Extract the [x, y] coordinate from the center of the cell holding the provided text.  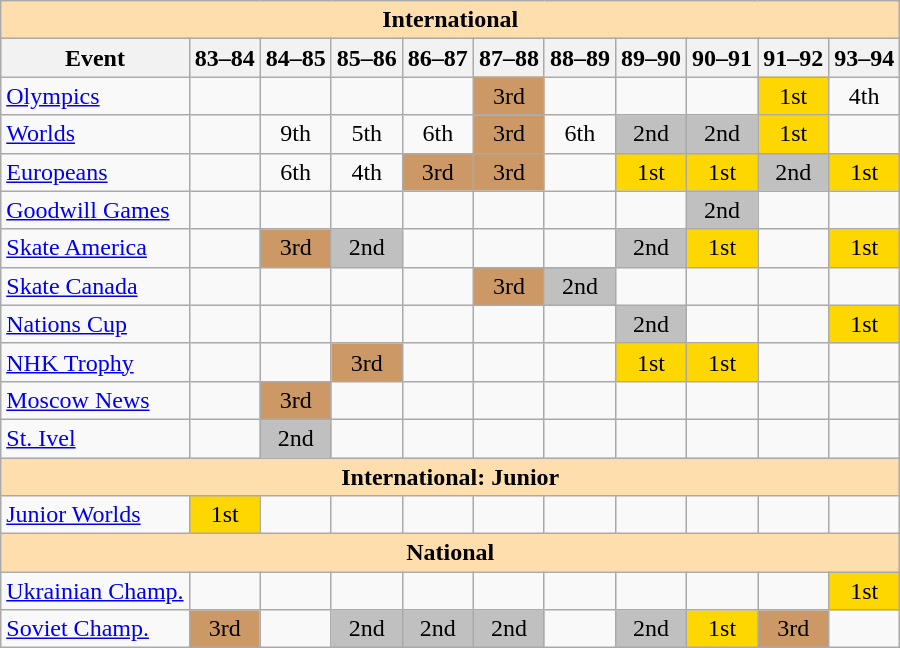
87–88 [508, 58]
86–87 [438, 58]
Skate Canada [95, 286]
International [450, 20]
Soviet Champ. [95, 629]
91–92 [794, 58]
84–85 [296, 58]
Skate America [95, 248]
85–86 [366, 58]
National [450, 553]
Europeans [95, 172]
Junior Worlds [95, 515]
Event [95, 58]
Moscow News [95, 400]
9th [296, 134]
NHK Trophy [95, 362]
St. Ivel [95, 438]
Worlds [95, 134]
83–84 [224, 58]
Goodwill Games [95, 210]
Olympics [95, 96]
Ukrainian Champ. [95, 591]
Nations Cup [95, 324]
5th [366, 134]
International: Junior [450, 477]
89–90 [650, 58]
90–91 [722, 58]
88–89 [580, 58]
93–94 [864, 58]
